Return the [X, Y] coordinate for the center point of the cell that contains the specified text.  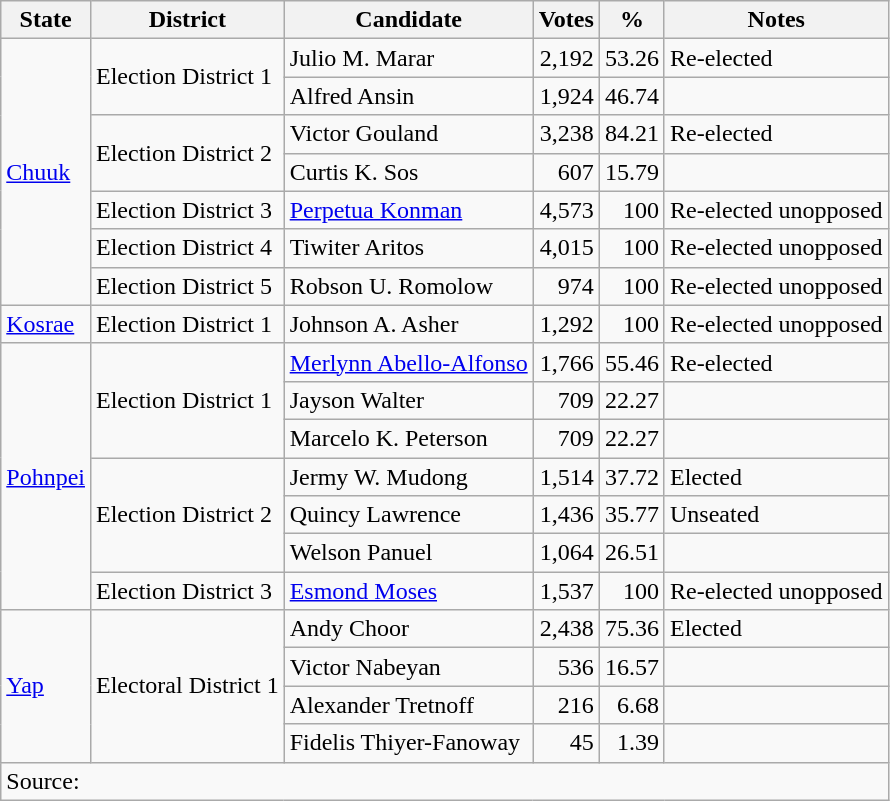
Source: [444, 781]
1.39 [632, 743]
75.36 [632, 629]
Tiwiter Aritos [408, 248]
Julio M. Marar [408, 58]
Victor Gouland [408, 134]
Curtis K. Sos [408, 172]
Pohnpei [46, 476]
1,436 [566, 515]
Notes [776, 20]
District [187, 20]
Election District 5 [187, 286]
2,438 [566, 629]
1,514 [566, 477]
State [46, 20]
6.68 [632, 705]
3,238 [566, 134]
Jermy W. Mudong [408, 477]
15.79 [632, 172]
Welson Panuel [408, 553]
Quincy Lawrence [408, 515]
Johnson A. Asher [408, 324]
4,015 [566, 248]
45 [566, 743]
Perpetua Konman [408, 210]
Votes [566, 20]
Andy Choor [408, 629]
Robson U. Romolow [408, 286]
Yap [46, 686]
26.51 [632, 553]
974 [566, 286]
55.46 [632, 362]
Marcelo K. Peterson [408, 438]
Alexander Tretnoff [408, 705]
Fidelis Thiyer-Fanoway [408, 743]
1,292 [566, 324]
607 [566, 172]
Alfred Ansin [408, 96]
Jayson Walter [408, 400]
1,766 [566, 362]
35.77 [632, 515]
37.72 [632, 477]
16.57 [632, 667]
84.21 [632, 134]
536 [566, 667]
1,537 [566, 591]
1,924 [566, 96]
Esmond Moses [408, 591]
Victor Nabeyan [408, 667]
Election District 4 [187, 248]
4,573 [566, 210]
1,064 [566, 553]
Merlynn Abello-Alfonso [408, 362]
Electoral District 1 [187, 686]
46.74 [632, 96]
2,192 [566, 58]
Kosrae [46, 324]
Chuuk [46, 172]
% [632, 20]
Unseated [776, 515]
53.26 [632, 58]
Candidate [408, 20]
216 [566, 705]
